Search for the cell housing the specified text and yield its (x, y) center coordinate. 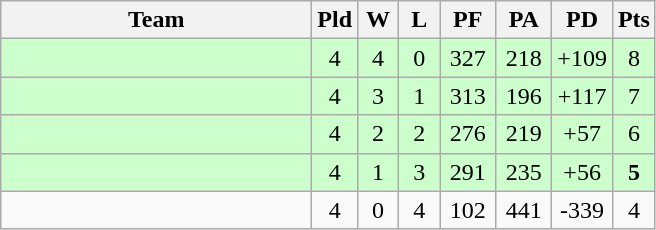
+57 (582, 134)
+56 (582, 172)
Team (156, 20)
102 (468, 210)
7 (634, 96)
196 (524, 96)
-339 (582, 210)
+109 (582, 58)
8 (634, 58)
Pts (634, 20)
327 (468, 58)
235 (524, 172)
Pld (335, 20)
PD (582, 20)
6 (634, 134)
+117 (582, 96)
L (420, 20)
PF (468, 20)
219 (524, 134)
276 (468, 134)
W (378, 20)
313 (468, 96)
291 (468, 172)
PA (524, 20)
5 (634, 172)
218 (524, 58)
441 (524, 210)
